Output the (X, Y) coordinate of the center of the cell containing the given text.  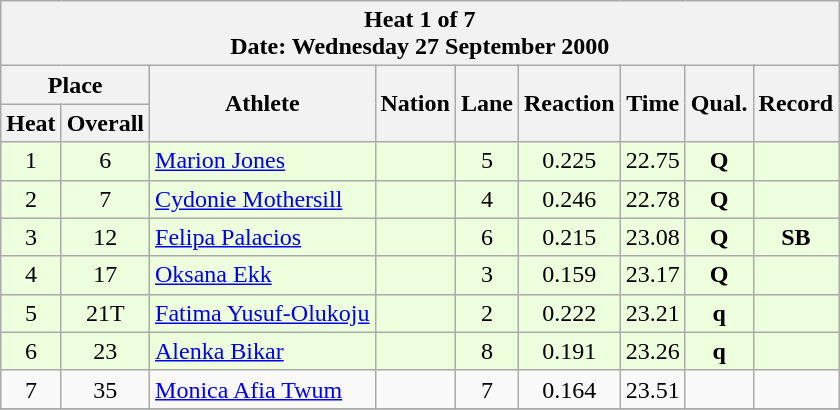
Oksana Ekk (262, 275)
23.08 (652, 237)
23 (105, 351)
21T (105, 313)
SB (796, 237)
17 (105, 275)
Fatima Yusuf-Olukoju (262, 313)
Time (652, 104)
Nation (415, 104)
22.78 (652, 199)
Cydonie Mothersill (262, 199)
0.159 (569, 275)
0.191 (569, 351)
Monica Afia Twum (262, 389)
Alenka Bikar (262, 351)
Heat (31, 123)
1 (31, 161)
Heat 1 of 7 Date: Wednesday 27 September 2000 (420, 34)
12 (105, 237)
8 (486, 351)
Overall (105, 123)
0.225 (569, 161)
23.21 (652, 313)
0.215 (569, 237)
35 (105, 389)
23.17 (652, 275)
0.246 (569, 199)
Place (76, 85)
0.164 (569, 389)
23.51 (652, 389)
Marion Jones (262, 161)
Lane (486, 104)
23.26 (652, 351)
22.75 (652, 161)
Reaction (569, 104)
Qual. (719, 104)
Athlete (262, 104)
Felipa Palacios (262, 237)
Record (796, 104)
0.222 (569, 313)
